Output the [X, Y] coordinate of the center of the cell containing the given text.  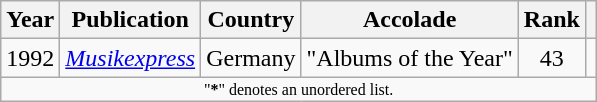
"*" denotes an unordered list. [299, 89]
Musikexpress [130, 58]
43 [552, 58]
Country [251, 20]
Accolade [410, 20]
"Albums of the Year" [410, 58]
Publication [130, 20]
Year [30, 20]
Germany [251, 58]
Rank [552, 20]
1992 [30, 58]
